Locate the cell with the specified text and output its [x, y] center coordinate. 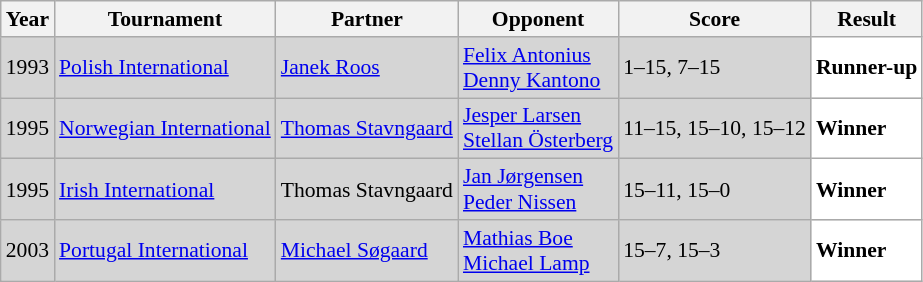
15–11, 15–0 [714, 190]
2003 [28, 250]
1–15, 7–15 [714, 68]
15–7, 15–3 [714, 250]
Portugal International [165, 250]
Norwegian International [165, 128]
Result [866, 19]
Mathias Boe Michael Lamp [538, 250]
Runner-up [866, 68]
Michael Søgaard [367, 250]
Score [714, 19]
11–15, 15–10, 15–12 [714, 128]
Janek Roos [367, 68]
Partner [367, 19]
Tournament [165, 19]
Jan Jørgensen Peder Nissen [538, 190]
1993 [28, 68]
Year [28, 19]
Polish International [165, 68]
Jesper Larsen Stellan Österberg [538, 128]
Felix Antonius Denny Kantono [538, 68]
Opponent [538, 19]
Irish International [165, 190]
